Detect which cell encompasses the target text, then output its [X, Y] center coordinate. 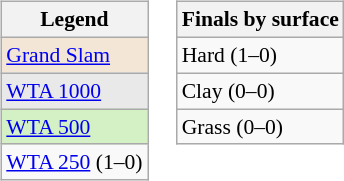
Legend [74, 20]
WTA 500 [74, 127]
WTA 1000 [74, 91]
Hard (1–0) [260, 55]
Finals by surface [260, 20]
Grass (0–0) [260, 127]
WTA 250 (1–0) [74, 162]
Grand Slam [74, 55]
Clay (0–0) [260, 91]
